For the text-containing cell, return its midpoint in [x, y] coordinate format. 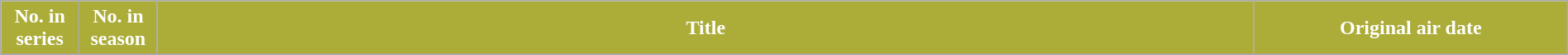
No. inseason [117, 28]
No. inseries [40, 28]
Title [705, 28]
Original air date [1411, 28]
